Capture the cell that displays the provided text and extract its (x, y) central coordinate. 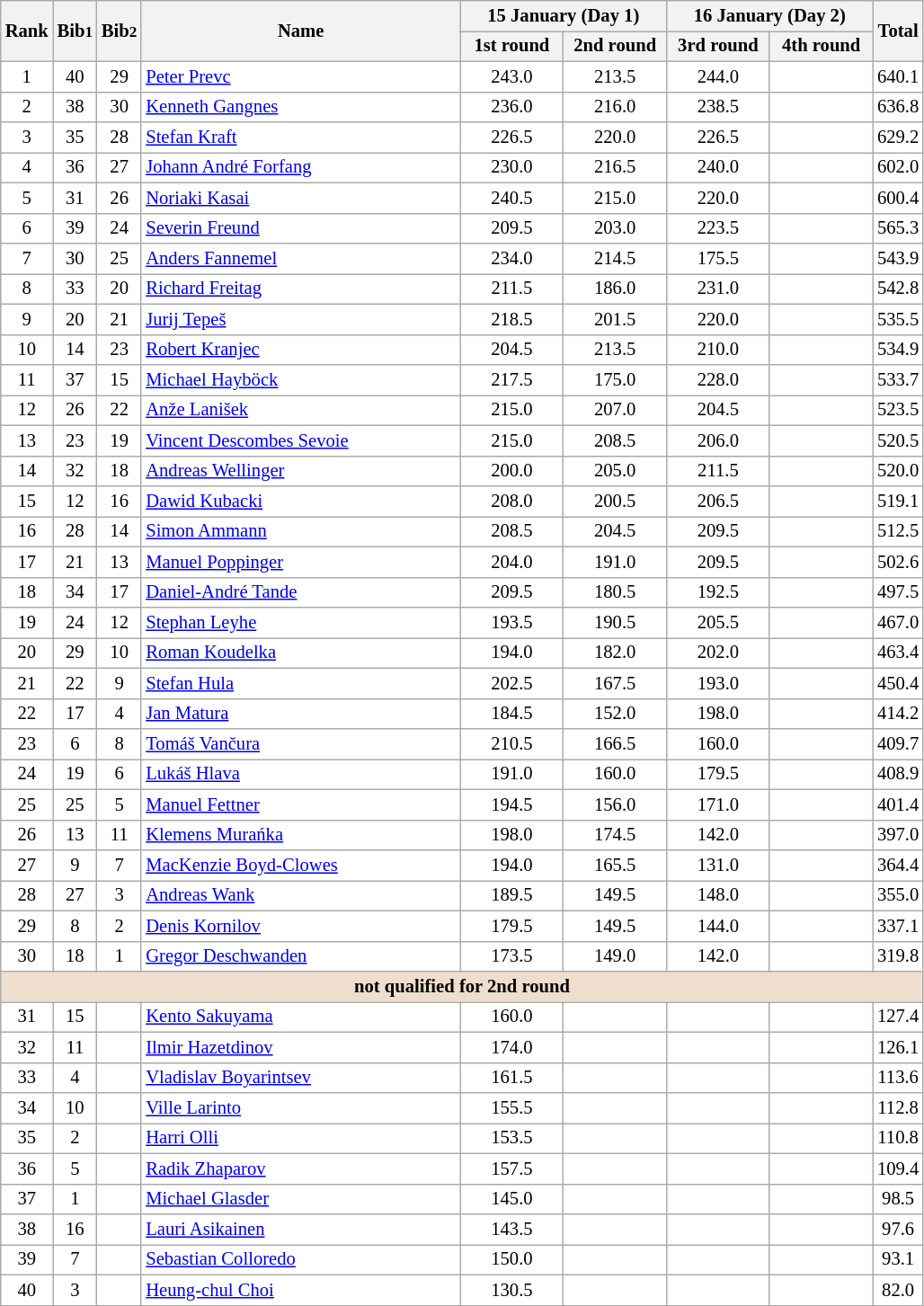
192.5 (719, 592)
200.0 (512, 471)
210.5 (512, 743)
205.0 (615, 471)
16 January (Day 2) (770, 15)
397.0 (898, 835)
223.5 (719, 228)
Kento Sakuyama (300, 1017)
Michael Hayböck (300, 380)
Sebastian Colloredo (300, 1259)
Bib2 (119, 31)
Lukáš Hlava (300, 774)
166.5 (615, 743)
193.0 (719, 683)
543.9 (898, 258)
497.5 (898, 592)
156.0 (615, 804)
Stephan Leyhe (300, 623)
208.0 (512, 501)
520.0 (898, 471)
Anders Fannemel (300, 258)
150.0 (512, 1259)
113.6 (898, 1078)
174.0 (512, 1047)
130.5 (512, 1290)
145.0 (512, 1199)
450.4 (898, 683)
98.5 (898, 1199)
Ville Larinto (300, 1108)
602.0 (898, 167)
167.5 (615, 683)
463.4 (898, 653)
535.5 (898, 319)
93.1 (898, 1259)
Noriaki Kasai (300, 198)
189.5 (512, 895)
2nd round (615, 46)
193.5 (512, 623)
206.5 (719, 501)
Harri Olli (300, 1138)
Robert Kranjec (300, 350)
629.2 (898, 138)
182.0 (615, 653)
240.5 (512, 198)
194.5 (512, 804)
82.0 (898, 1290)
519.1 (898, 501)
173.5 (512, 956)
Johann André Forfang (300, 167)
Radik Zhaparov (300, 1168)
175.0 (615, 380)
1st round (512, 46)
186.0 (615, 289)
202.0 (719, 653)
236.0 (512, 107)
127.4 (898, 1017)
174.5 (615, 835)
218.5 (512, 319)
not qualified for 2nd round (462, 986)
Gregor Deschwanden (300, 956)
234.0 (512, 258)
Stefan Kraft (300, 138)
Manuel Fettner (300, 804)
214.5 (615, 258)
202.5 (512, 683)
238.5 (719, 107)
15 January (Day 1) (564, 15)
165.5 (615, 866)
149.0 (615, 956)
Jan Matura (300, 714)
204.0 (512, 562)
201.5 (615, 319)
319.8 (898, 956)
217.5 (512, 380)
207.0 (615, 410)
171.0 (719, 804)
364.4 (898, 866)
467.0 (898, 623)
155.5 (512, 1108)
600.4 (898, 198)
152.0 (615, 714)
206.0 (719, 440)
109.4 (898, 1168)
110.8 (898, 1138)
Anže Lanišek (300, 410)
190.5 (615, 623)
565.3 (898, 228)
205.5 (719, 623)
184.5 (512, 714)
355.0 (898, 895)
401.4 (898, 804)
Simon Ammann (300, 531)
Vincent Descombes Sevoie (300, 440)
512.5 (898, 531)
Total (898, 31)
3rd round (719, 46)
640.1 (898, 76)
Klemens Murańka (300, 835)
143.5 (512, 1229)
153.5 (512, 1138)
Andreas Wank (300, 895)
231.0 (719, 289)
Denis Kornilov (300, 926)
408.9 (898, 774)
Dawid Kubacki (300, 501)
Peter Prevc (300, 76)
Tomáš Vančura (300, 743)
502.6 (898, 562)
523.5 (898, 410)
112.8 (898, 1108)
180.5 (615, 592)
216.5 (615, 167)
533.7 (898, 380)
203.0 (615, 228)
228.0 (719, 380)
Severin Freund (300, 228)
Rank (27, 31)
210.0 (719, 350)
Lauri Asikainen (300, 1229)
4th round (822, 46)
337.1 (898, 926)
414.2 (898, 714)
Jurij Tepeš (300, 319)
244.0 (719, 76)
240.0 (719, 167)
Michael Glasder (300, 1199)
216.0 (615, 107)
157.5 (512, 1168)
409.7 (898, 743)
Heung-chul Choi (300, 1290)
161.5 (512, 1078)
Bib1 (76, 31)
Stefan Hula (300, 683)
Name (300, 31)
Andreas Wellinger (300, 471)
Ilmir Hazetdinov (300, 1047)
97.6 (898, 1229)
148.0 (719, 895)
Vladislav Boyarintsev (300, 1078)
636.8 (898, 107)
Daniel-André Tande (300, 592)
534.9 (898, 350)
200.5 (615, 501)
243.0 (512, 76)
Kenneth Gangnes (300, 107)
542.8 (898, 289)
126.1 (898, 1047)
Richard Freitag (300, 289)
144.0 (719, 926)
Roman Koudelka (300, 653)
Manuel Poppinger (300, 562)
175.5 (719, 258)
MacKenzie Boyd-Clowes (300, 866)
131.0 (719, 866)
520.5 (898, 440)
230.0 (512, 167)
